For the text-containing cell, return its midpoint in (X, Y) coordinate format. 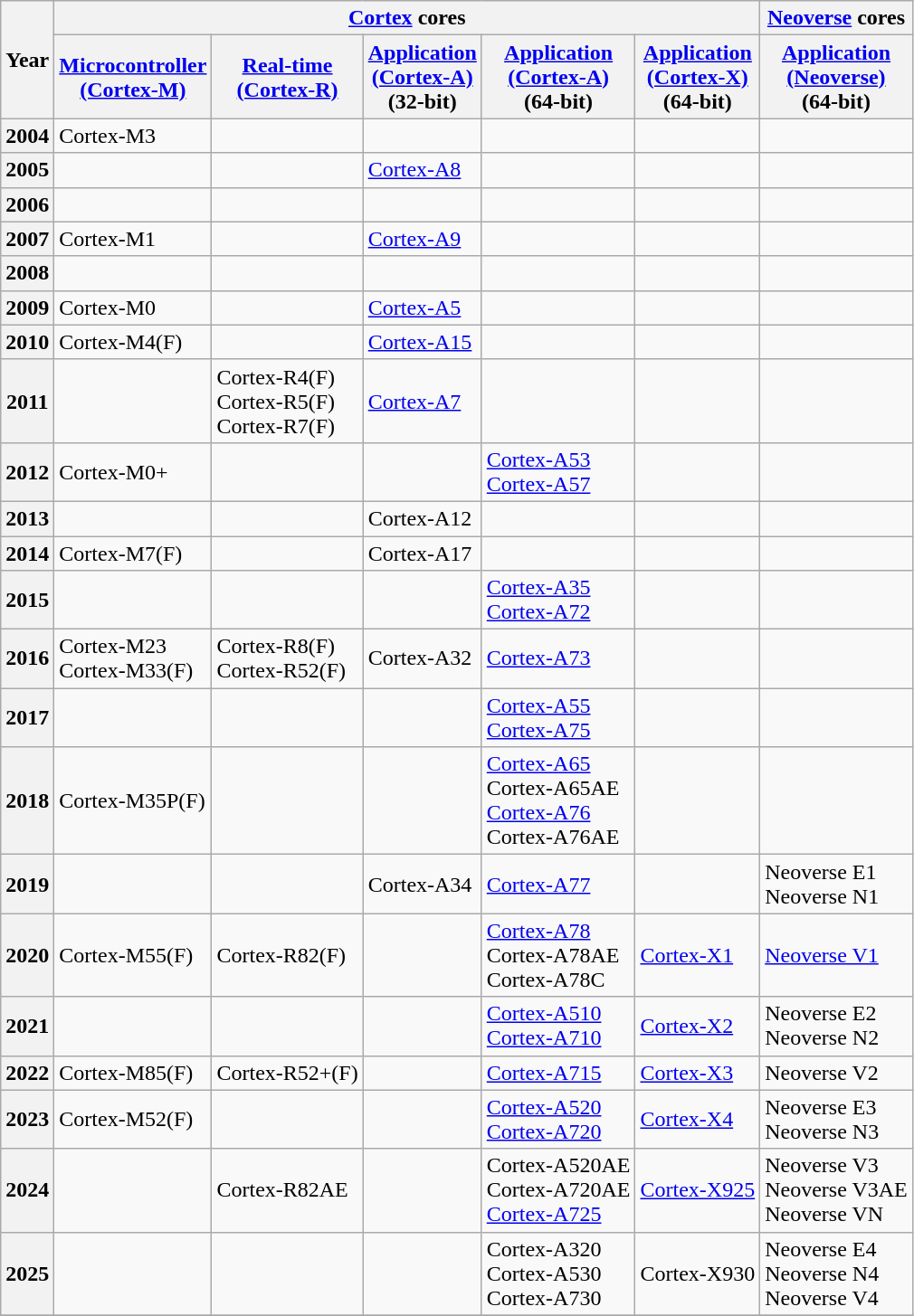
Microcontroller(Cortex-M) (133, 77)
Neoverse E2 Neoverse N2 (836, 1026)
Cortex-A15 (422, 342)
2016 (27, 658)
2015 (27, 601)
Real-time(Cortex-R) (288, 77)
2018 (27, 801)
Cortex-A55Cortex-A75 (558, 718)
2021 (27, 1026)
Cortex-A53Cortex-A57 (558, 472)
Neoverse cores (836, 18)
Cortex cores (407, 18)
2013 (27, 518)
Cortex-M35P(F) (133, 801)
Cortex-A320 Cortex-A530 Cortex-A730 (558, 1273)
2009 (27, 308)
Cortex-X930 (698, 1273)
Cortex-A77 (558, 885)
2004 (27, 136)
Cortex-R4(F)Cortex-R5(F)Cortex-R7(F) (288, 401)
Cortex-M7(F) (133, 553)
Cortex-M3 (133, 136)
2006 (27, 204)
Cortex-R8(F)Cortex-R52(F) (288, 658)
2012 (27, 472)
2020 (27, 955)
Cortex-A9 (422, 239)
Cortex-A7 (422, 401)
Cortex-A78 Cortex-A78AE Cortex-A78C (558, 955)
Cortex-A5 (422, 308)
Neoverse V1 (836, 955)
Cortex-A34 (422, 885)
2019 (27, 885)
Cortex-M85(F) (133, 1073)
Cortex-M0 (133, 308)
Application(Cortex-A)(32-bit) (422, 77)
2023 (27, 1120)
Application(Cortex-A)(64-bit) (558, 77)
Neoverse E1Neoverse N1 (836, 885)
Neoverse V2 (836, 1073)
Cortex-A715 (558, 1073)
Cortex-M1 (133, 239)
Cortex-A65Cortex-A65AE Cortex-A76Cortex-A76AE (558, 801)
Cortex-M55(F) (133, 955)
Neoverse E4 Neoverse N4 Neoverse V4 (836, 1273)
Neoverse V3 Neoverse V3AE Neoverse VN (836, 1190)
Cortex-R82AE (288, 1190)
Cortex-A35Cortex-A72 (558, 601)
Cortex-X1 (698, 955)
Application(Cortex-X)(64-bit) (698, 77)
Cortex-A17 (422, 553)
2017 (27, 718)
2011 (27, 401)
2008 (27, 273)
Cortex-A32 (422, 658)
Cortex-A8 (422, 170)
Cortex-M52(F) (133, 1120)
Cortex-M23Cortex-M33(F) (133, 658)
Application(Neoverse)(64-bit) (836, 77)
Year (27, 60)
Cortex-M0+ (133, 472)
Cortex-M4(F) (133, 342)
2022 (27, 1073)
Cortex-X2 (698, 1026)
Cortex-A12 (422, 518)
Cortex-X4 (698, 1120)
2005 (27, 170)
Cortex-R52+(F) (288, 1073)
Cortex-R82(F) (288, 955)
2024 (27, 1190)
Cortex-A520 Cortex-A720 (558, 1120)
2007 (27, 239)
Cortex-X3 (698, 1073)
2025 (27, 1273)
2014 (27, 553)
Neoverse E3 Neoverse N3 (836, 1120)
2010 (27, 342)
Cortex-X925 (698, 1190)
Cortex-A510 Cortex-A710 (558, 1026)
Cortex-A73 (558, 658)
Cortex-A520AE Cortex-A720AE Cortex-A725 (558, 1190)
